Search for the cell housing the specified text and yield its [x, y] center coordinate. 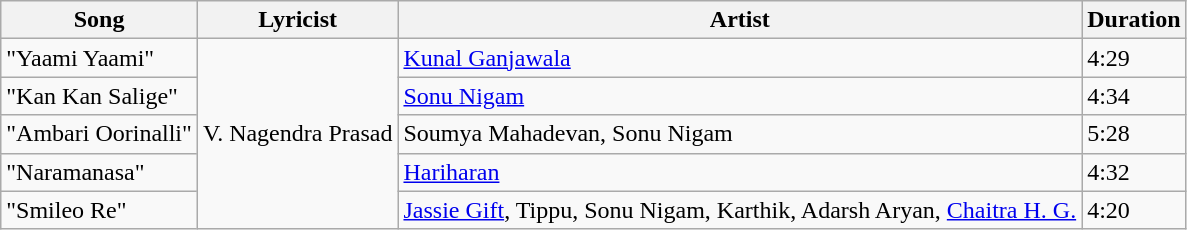
5:28 [1134, 134]
"Yaami Yaami" [100, 58]
Hariharan [740, 172]
"Smileo Re" [100, 210]
Duration [1134, 20]
V. Nagendra Prasad [298, 134]
Sonu Nigam [740, 96]
Song [100, 20]
Soumya Mahadevan, Sonu Nigam [740, 134]
Artist [740, 20]
Jassie Gift, Tippu, Sonu Nigam, Karthik, Adarsh Aryan, Chaitra H. G. [740, 210]
Lyricist [298, 20]
4:29 [1134, 58]
"Ambari Oorinalli" [100, 134]
"Naramanasa" [100, 172]
4:32 [1134, 172]
4:20 [1134, 210]
Kunal Ganjawala [740, 58]
"Kan Kan Salige" [100, 96]
4:34 [1134, 96]
